Scan for the cell matching the given text and deliver its (x, y) coordinate at center. 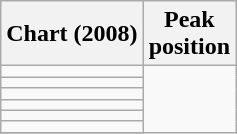
Peakposition (189, 34)
Chart (2008) (72, 34)
